Provide the [x, y] coordinate of the cell's center where the given text is located.  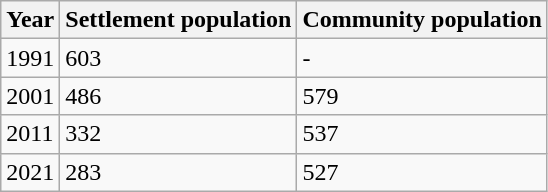
537 [422, 134]
1991 [30, 58]
486 [178, 96]
332 [178, 134]
2011 [30, 134]
603 [178, 58]
283 [178, 172]
2001 [30, 96]
Community population [422, 20]
Year [30, 20]
- [422, 58]
527 [422, 172]
2021 [30, 172]
Settlement population [178, 20]
579 [422, 96]
